Search for the cell housing the specified text and yield its [x, y] center coordinate. 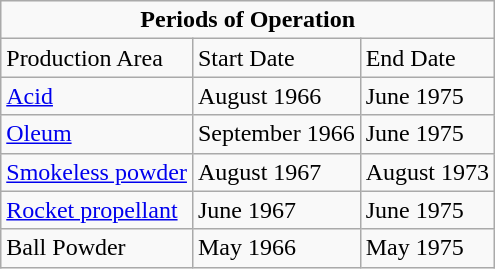
June 1967 [276, 210]
Periods of Operation [248, 20]
May 1975 [427, 248]
Oleum [97, 134]
End Date [427, 58]
Ball Powder [97, 248]
September 1966 [276, 134]
Production Area [97, 58]
August 1973 [427, 172]
May 1966 [276, 248]
Smokeless powder [97, 172]
August 1966 [276, 96]
August 1967 [276, 172]
Start Date [276, 58]
Rocket propellant [97, 210]
Acid [97, 96]
